Capture the cell that displays the provided text and extract its (x, y) central coordinate. 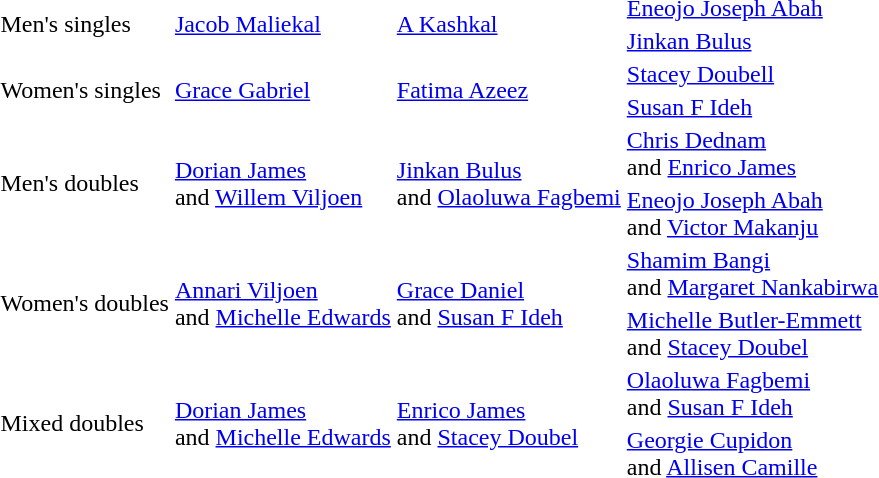
Olaoluwa Fagbemiand Susan F Ideh (752, 394)
Jinkan Bulus (752, 41)
Stacey Doubell (752, 74)
Shamim Bangiand Margaret Nankabirwa (752, 274)
Fatima Azeez (508, 90)
Grace Gabriel (282, 90)
Chris Dednamand Enrico James (752, 154)
Eneojo Joseph Abahand Victor Makanju (752, 214)
Grace Danieland Susan F Ideh (508, 304)
Michelle Butler-Emmettand Stacey Doubel (752, 334)
Jinkan Bulusand Olaoluwa Fagbemi (508, 184)
Susan F Ideh (752, 107)
Dorian Jamesand Willem Viljoen (282, 184)
Annari Viljoenand Michelle Edwards (282, 304)
